Search for the cell housing the specified text and yield its [x, y] center coordinate. 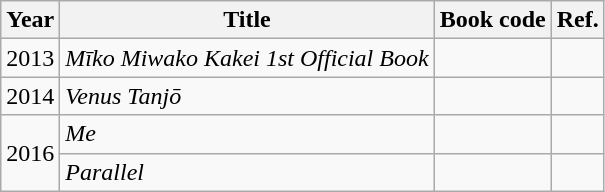
2014 [30, 96]
Venus Tanjō [247, 96]
Ref. [578, 20]
Book code [492, 20]
2013 [30, 58]
Parallel [247, 172]
Me [247, 134]
2016 [30, 153]
Title [247, 20]
Year [30, 20]
Mīko Miwako Kakei 1st Official Book [247, 58]
